Find where the given text appears and provide that cell's center as [x, y] coordinate. 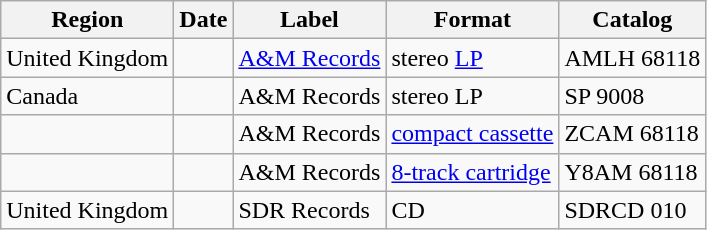
Date [204, 20]
8-track cartridge [472, 172]
Y8AM 68118 [632, 172]
CD [472, 210]
Canada [88, 96]
Region [88, 20]
SDR Records [310, 210]
Catalog [632, 20]
SP 9008 [632, 96]
ZCAM 68118 [632, 134]
SDRCD 010 [632, 210]
AMLH 68118 [632, 58]
compact cassette [472, 134]
Label [310, 20]
Format [472, 20]
